Provide the (X, Y) coordinate of the cell's center where the given text is located.  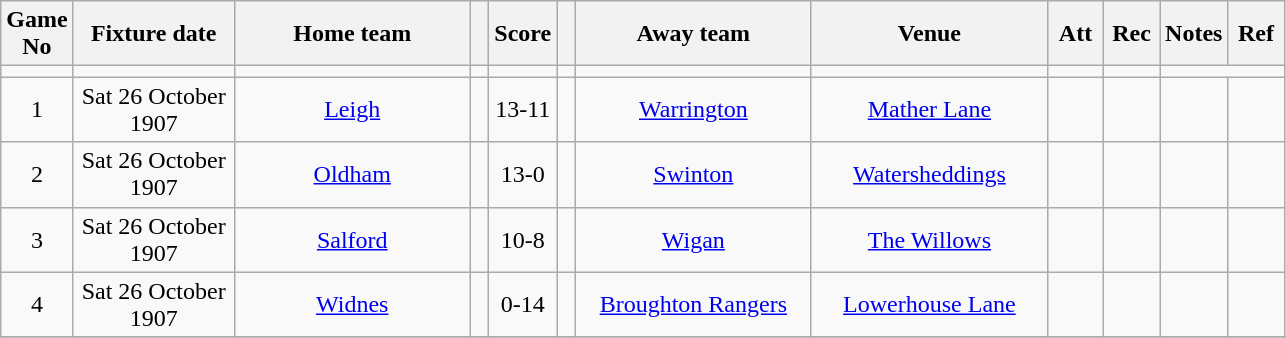
2 (37, 174)
10-8 (523, 240)
3 (37, 240)
Oldham (352, 174)
4 (37, 304)
Rec (1132, 34)
Away team (693, 34)
Att (1075, 34)
Venue (929, 34)
Widnes (352, 304)
0-14 (523, 304)
Fixture date (154, 34)
Ref (1256, 34)
1 (37, 110)
Broughton Rangers (693, 304)
Wigan (693, 240)
Warrington (693, 110)
13-11 (523, 110)
Notes (1194, 34)
Watersheddings (929, 174)
Lowerhouse Lane (929, 304)
Home team (352, 34)
Swinton (693, 174)
Game No (37, 34)
Leigh (352, 110)
Mather Lane (929, 110)
13-0 (523, 174)
The Willows (929, 240)
Salford (352, 240)
Score (523, 34)
